Detect which cell encompasses the target text, then output its (X, Y) center coordinate. 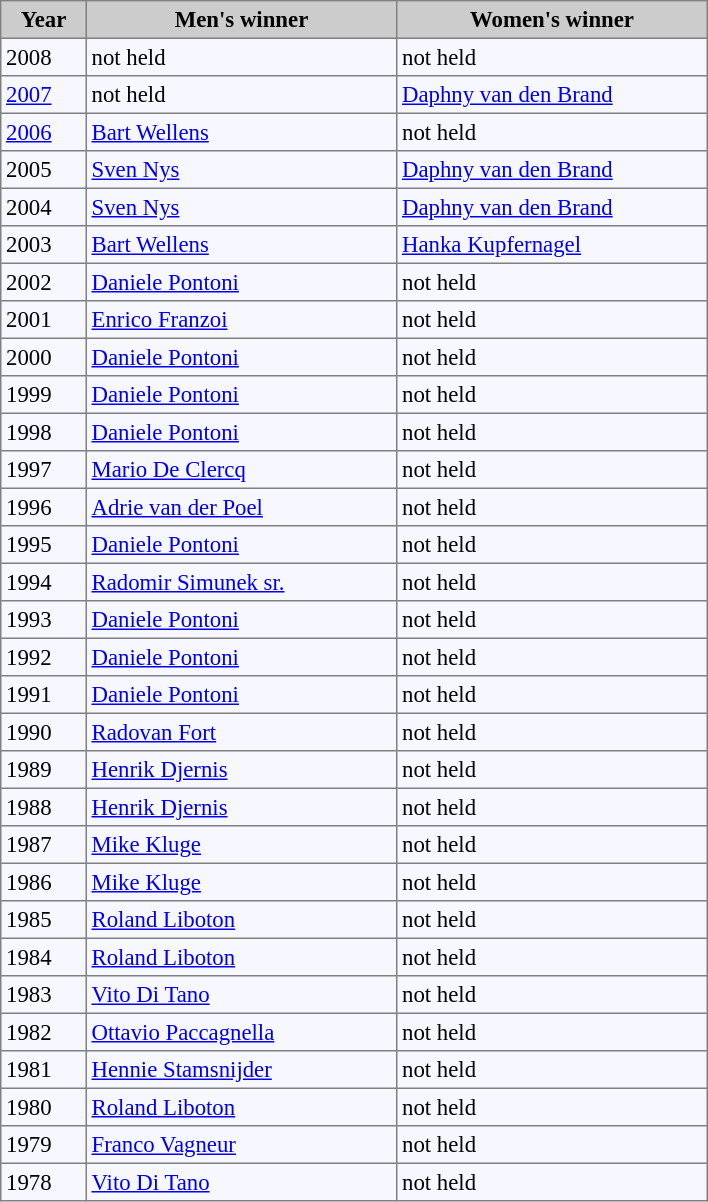
1993 (44, 620)
Hennie Stamsnijder (241, 1070)
1989 (44, 770)
1987 (44, 845)
1982 (44, 1032)
1978 (44, 1182)
Ottavio Paccagnella (241, 1032)
1997 (44, 470)
1992 (44, 657)
2001 (44, 320)
1981 (44, 1070)
Hanka Kupfernagel (552, 245)
1991 (44, 695)
2000 (44, 357)
1984 (44, 957)
2005 (44, 170)
1985 (44, 920)
1988 (44, 807)
2002 (44, 282)
Women's winner (552, 20)
Radovan Fort (241, 732)
Radomir Simunek sr. (241, 582)
2008 (44, 57)
1979 (44, 1145)
Mario De Clercq (241, 470)
2003 (44, 245)
1986 (44, 882)
2004 (44, 207)
1990 (44, 732)
1994 (44, 582)
Enrico Franzoi (241, 320)
Adrie van der Poel (241, 507)
1999 (44, 395)
1998 (44, 432)
1995 (44, 545)
1983 (44, 995)
Men's winner (241, 20)
Year (44, 20)
1996 (44, 507)
Franco Vagneur (241, 1145)
2006 (44, 132)
2007 (44, 95)
1980 (44, 1107)
